Provide the [X, Y] coordinate of the cell's center where the given text is located.  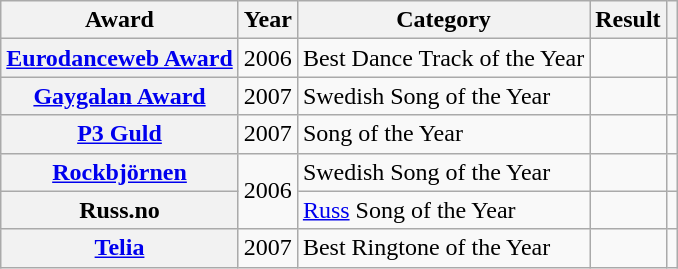
Best Dance Track of the Year [443, 58]
Category [443, 20]
Award [120, 20]
Rockbjörnen [120, 172]
Result [628, 20]
Russ.no [120, 210]
Russ Song of the Year [443, 210]
P3 Guld [120, 134]
Gaygalan Award [120, 96]
Telia [120, 248]
Eurodanceweb Award [120, 58]
Year [268, 20]
Best Ringtone of the Year [443, 248]
Song of the Year [443, 134]
